Pinpoint the cell where the given text exists, returning its (X, Y) midpoint coordinate. 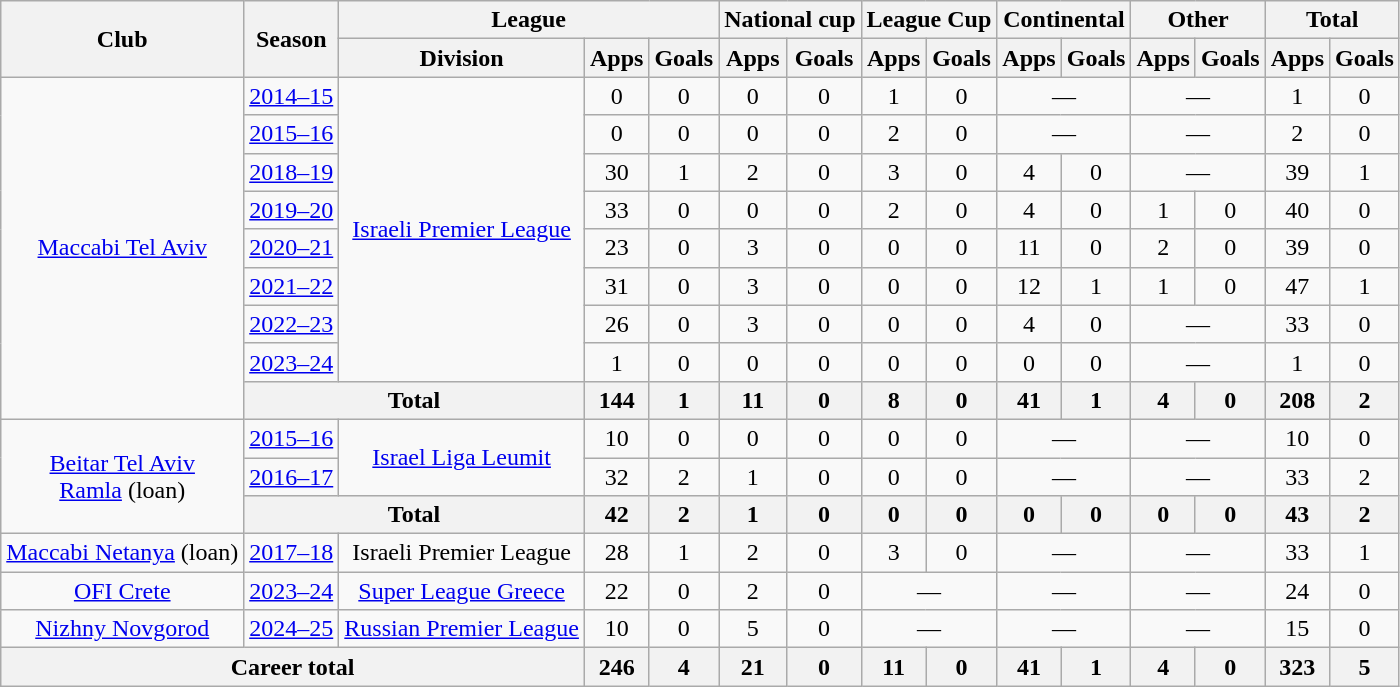
2024–25 (292, 629)
2021–22 (292, 286)
League Cup (929, 20)
Israel Liga Leumit (462, 457)
15 (1297, 629)
23 (616, 248)
Other (1198, 20)
30 (616, 172)
8 (894, 400)
32 (616, 477)
246 (616, 667)
Season (292, 39)
OFI Crete (122, 591)
144 (616, 400)
Beitar Tel AvivRamla (loan) (122, 476)
40 (1297, 210)
2017–18 (292, 553)
Division (462, 58)
Maccabi Netanya (loan) (122, 553)
31 (616, 286)
26 (616, 324)
Continental (1064, 20)
12 (1029, 286)
21 (753, 667)
323 (1297, 667)
28 (616, 553)
2020–21 (292, 248)
Career total (293, 667)
2022–23 (292, 324)
2019–20 (292, 210)
2018–19 (292, 172)
208 (1297, 400)
22 (616, 591)
2016–17 (292, 477)
2014–15 (292, 96)
Maccabi Tel Aviv (122, 248)
43 (1297, 515)
Super League Greece (462, 591)
47 (1297, 286)
Russian Premier League (462, 629)
24 (1297, 591)
42 (616, 515)
National cup (790, 20)
Club (122, 39)
League (529, 20)
Nizhny Novgorod (122, 629)
